Pinpoint the cell where the given text exists, returning its (X, Y) midpoint coordinate. 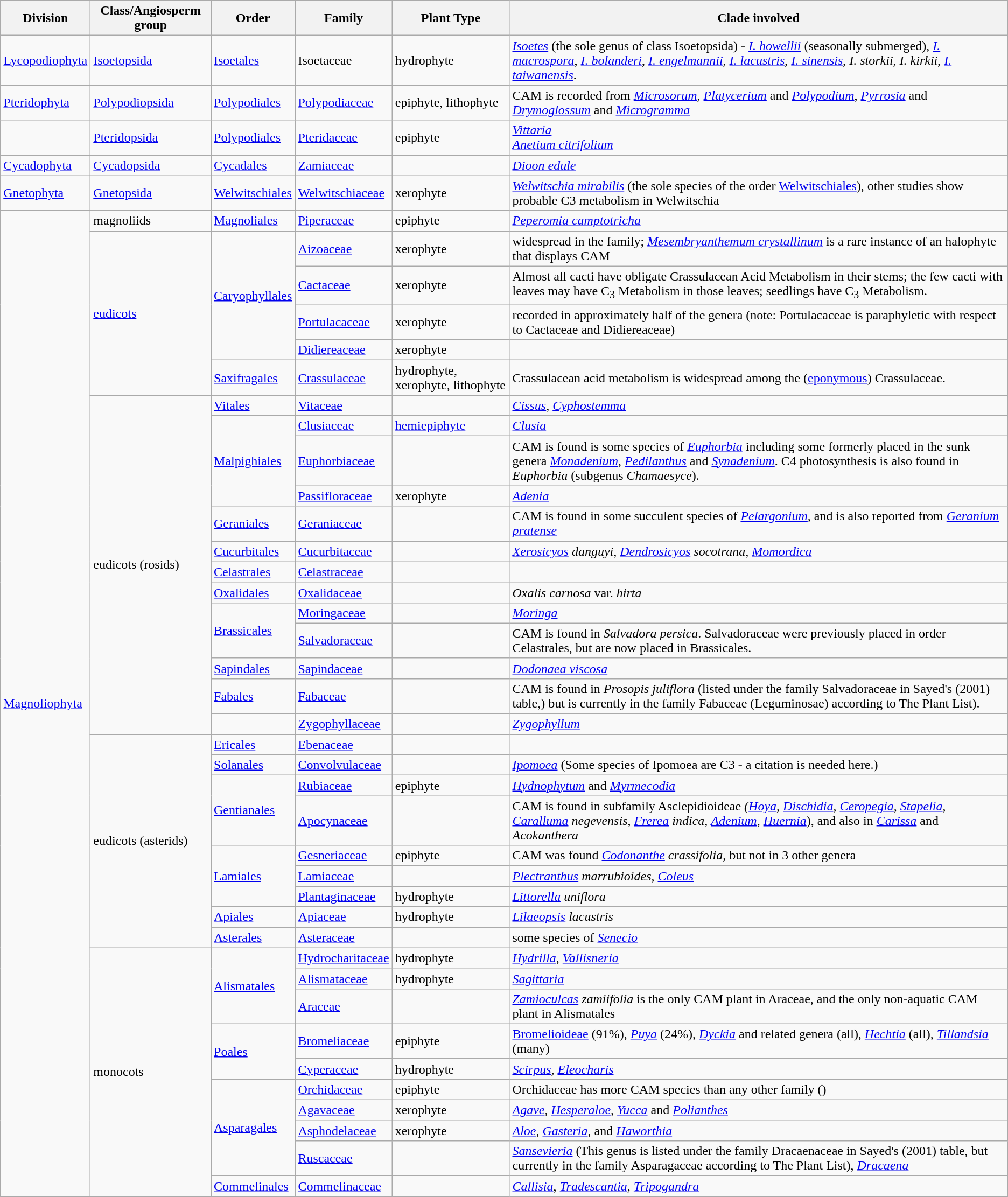
hemiepiphyte (451, 426)
Fabales (253, 696)
Cyperaceae (344, 1069)
Asparagales (253, 1128)
Rubiaceae (344, 786)
Cycadales (253, 165)
Commelinales (253, 1186)
monocots (151, 1072)
Crassulacean acid metabolism is widespread among the (eponymous) Crassulaceae. (758, 378)
Orchidaceae (344, 1089)
Ericales (253, 745)
Family (344, 18)
Sagittaria (758, 978)
Cycadophyta (45, 165)
Malpighiales (253, 461)
Asphodelaceae (344, 1131)
recorded in approximately half of the genera (note: Portulacaceae is paraphyletic with respect to Cactaceae and Didiereaceae) (758, 322)
Isoetaceae (344, 60)
eudicots (151, 313)
Peperomia camptotricha (758, 221)
Cissus, Cyphostemma (758, 405)
some species of Senecio (758, 937)
Alismataceae (344, 978)
Alismatales (253, 985)
Lilaeopsis lacustris (758, 917)
Apiales (253, 917)
Oxalidaceae (344, 592)
Welwitschia mirabilis (the sole species of the order Welwitschiales), other studies show probable C3 metabolism in Welwitschia (758, 193)
CAM was found Codonanthe crassifolia, but not in 3 other genera (758, 856)
Solanales (253, 765)
widespread in the family; Mesembryanthemum crystallinum is a rare instance of an halophyte that displays CAM (758, 249)
Agave, Hesperaloe, Yucca and Polianthes (758, 1110)
Isoetales (253, 60)
Asteraceae (344, 937)
CAM is found in some succulent species of Pelargonium, and is also reported from Geranium pratense (758, 523)
Callisia, Tradescantia, Tripogandra (758, 1186)
Scirpus, Eleocharis (758, 1069)
Lycopodiophyta (45, 60)
magnoliids (151, 221)
Moringa (758, 613)
Pteridopsida (151, 138)
Gesneriaceae (344, 856)
Plectranthus marrubioides, Coleus (758, 876)
Aloe, Gasteria, and Haworthia (758, 1131)
Cactaceae (344, 285)
Cycadopsida (151, 165)
Oxalis carnosa var. hirta (758, 592)
Caryophyllales (253, 296)
Zygophyllaceae (344, 724)
Portulacaceae (344, 322)
Orchidaceae has more CAM species than any other family () (758, 1089)
Poales (253, 1051)
Apiaceae (344, 917)
Agavaceae (344, 1110)
CAM is recorded from Microsorum, Platycerium and Polypodium, Pyrrosia and Drymoglossum and Microgramma (758, 102)
Vitales (253, 405)
Aizoaceae (344, 249)
Clusia (758, 426)
Sapindaceae (344, 668)
Dodonaea viscosa (758, 668)
Fabaceae (344, 696)
Celastrales (253, 572)
epiphyte, lithophyte (451, 102)
Bromeliaceae (344, 1041)
Adenia (758, 496)
Gnetophyta (45, 193)
Hydrilla, Vallisneria (758, 958)
Asterales (253, 937)
Geraniaceae (344, 523)
Salvadoraceae (344, 641)
Polypodiaceae (344, 102)
Magnoliales (253, 221)
Lamiaceae (344, 876)
Xerosicyos danguyi, Dendrosicyos socotrana, Momordica (758, 551)
Passifloraceae (344, 496)
CAM is found in Salvadora persica. Salvadoraceae were previously placed in order Celastrales, but are now placed in Brassicales. (758, 641)
Moringaceae (344, 613)
Ipomoea (Some species of Ipomoea are C3 - a citation is needed here.) (758, 765)
Crassulaceae (344, 378)
Saxifragales (253, 378)
Oxalidales (253, 592)
Division (45, 18)
Cucurbitales (253, 551)
Commelinaceae (344, 1186)
Pteridaceae (344, 138)
eudicots (rosids) (151, 565)
eudicots (asterids) (151, 841)
Hydnophytum and Myrmecodia (758, 786)
Isoetopsida (151, 60)
Polypodiopsida (151, 102)
Zygophyllum (758, 724)
Dioon edule (758, 165)
Class/Angiosperm group (151, 18)
Gentianales (253, 810)
Hydrocharitaceae (344, 958)
Clusiaceae (344, 426)
Bromelioideae (91%), Puya (24%), Dyckia and related genera (all), Hechtia (all), Tillandsia (many) (758, 1041)
Apocynaceae (344, 821)
Littorella uniflora (758, 897)
Zamiaceae (344, 165)
Magnoliophyta (45, 703)
Piperaceae (344, 221)
Geraniales (253, 523)
Ruscaceae (344, 1159)
Plantaginaceae (344, 897)
Didiereaceae (344, 350)
Ebenaceae (344, 745)
hydrophyte, xerophyte, lithophyte (451, 378)
Welwitschiaceae (344, 193)
Sapindales (253, 668)
Plant Type (451, 18)
Pteridophyta (45, 102)
Cucurbitaceae (344, 551)
Araceae (344, 1006)
Convolvulaceae (344, 765)
Celastraceae (344, 572)
Brassicales (253, 630)
Zamioculcas zamiifolia is the only CAM plant in Araceae, and the only non-aquatic CAM plant in Alismatales (758, 1006)
Order (253, 18)
VittariaAnetium citrifolium (758, 138)
Euphorbiaceae (344, 461)
Clade involved (758, 18)
Vitaceae (344, 405)
Gnetopsida (151, 193)
Lamiales (253, 876)
Welwitschiales (253, 193)
